Scan for the cell matching the given text and deliver its (x, y) coordinate at center. 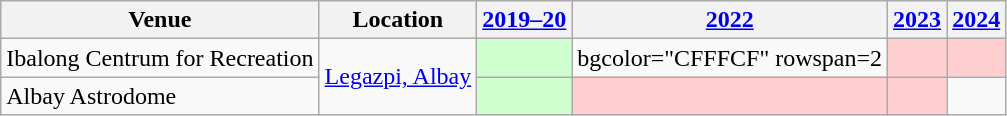
Legazpi, Albay (398, 77)
Venue (160, 20)
bgcolor="CFFFCF" rowspan=2 (730, 58)
Location (398, 20)
Ibalong Centrum for Recreation (160, 58)
2019–20 (524, 20)
2022 (730, 20)
2023 (918, 20)
2024 (976, 20)
Albay Astrodome (160, 96)
